Capture the cell that displays the provided text and extract its [x, y] central coordinate. 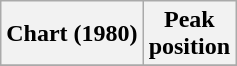
Peakposition [189, 34]
Chart (1980) [72, 34]
